For the text-containing cell, return its midpoint in [x, y] coordinate format. 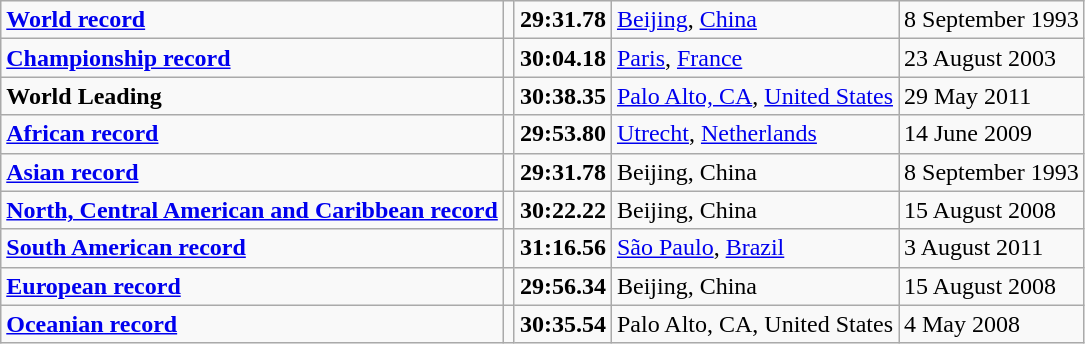
29:53.80 [562, 134]
29 May 2011 [991, 96]
30:35.54 [562, 324]
European record [252, 286]
31:16.56 [562, 248]
30:38.35 [562, 96]
South American record [252, 248]
Championship record [252, 58]
30:22.22 [562, 210]
23 August 2003 [991, 58]
World record [252, 20]
São Paulo, Brazil [754, 248]
4 May 2008 [991, 324]
Paris, France [754, 58]
30:04.18 [562, 58]
North, Central American and Caribbean record [252, 210]
Utrecht, Netherlands [754, 134]
African record [252, 134]
Asian record [252, 172]
3 August 2011 [991, 248]
14 June 2009 [991, 134]
29:56.34 [562, 286]
Oceanian record [252, 324]
World Leading [252, 96]
